Return [X, Y] of the center of cell containing provided text 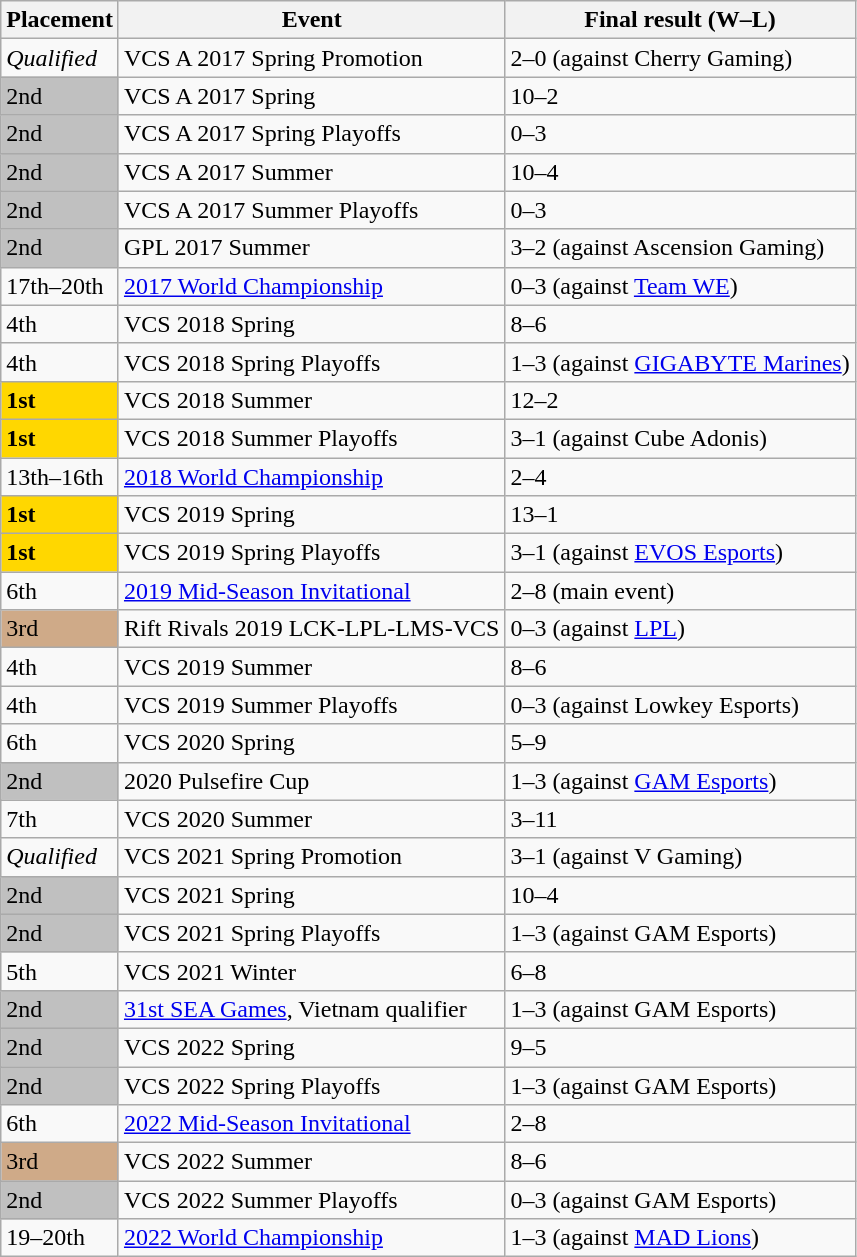
VCS 2018 Summer Playoffs [311, 438]
7th [60, 819]
VCS A 2017 Spring Promotion [311, 58]
2018 World Championship [311, 477]
5th [60, 971]
0–3 (against GAM Esports) [680, 1200]
6–8 [680, 971]
VCS 2018 Summer [311, 400]
2017 World Championship [311, 286]
2019 Mid-Season Invitational [311, 591]
VCS 2019 Spring [311, 515]
VCS 2022 Summer [311, 1162]
GPL 2017 Summer [311, 248]
Event [311, 20]
3–1 (against V Gaming) [680, 857]
VCS 2019 Summer [311, 667]
2–8 [680, 1124]
13th–16th [60, 477]
VCS 2020 Summer [311, 819]
Final result (W–L) [680, 20]
VCS 2020 Spring [311, 743]
VCS 2022 Spring Playoffs [311, 1085]
VCS 2019 Summer Playoffs [311, 705]
1–3 (against GIGABYTE Marines) [680, 362]
VCS 2022 Spring [311, 1047]
Placement [60, 20]
Rift Rivals 2019 LCK-LPL-LMS-VCS [311, 629]
12–2 [680, 400]
VCS 2019 Spring Playoffs [311, 553]
0–3 (against Lowkey Esports) [680, 705]
31st SEA Games, Vietnam qualifier [311, 1009]
9–5 [680, 1047]
1–3 (against MAD Lions) [680, 1238]
VCS 2021 Spring Playoffs [311, 933]
13–1 [680, 515]
VCS 2021 Winter [311, 971]
3–1 (against Cube Adonis) [680, 438]
2–8 (main event) [680, 591]
VCS A 2017 Spring Playoffs [311, 134]
17th–20th [60, 286]
VCS A 2017 Summer [311, 172]
2020 Pulsefire Cup [311, 781]
VCS A 2017 Spring [311, 96]
0–3 (against Team WE) [680, 286]
3–11 [680, 819]
3–2 (against Ascension Gaming) [680, 248]
VCS A 2017 Summer Playoffs [311, 210]
2022 Mid-Season Invitational [311, 1124]
3–1 (against EVOS Esports) [680, 553]
10–2 [680, 96]
VCS 2021 Spring [311, 895]
0–3 (against LPL) [680, 629]
VCS 2018 Spring [311, 324]
2022 World Championship [311, 1238]
2–4 [680, 477]
VCS 2018 Spring Playoffs [311, 362]
2–0 (against Cherry Gaming) [680, 58]
5–9 [680, 743]
VCS 2022 Summer Playoffs [311, 1200]
VCS 2021 Spring Promotion [311, 857]
19–20th [60, 1238]
